Output the [X, Y] coordinate of the center of the cell containing the given text.  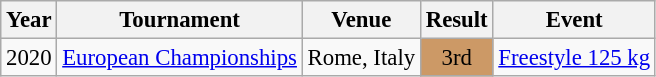
3rd [456, 58]
Event [574, 20]
European Championships [180, 58]
Result [456, 20]
Freestyle 125 kg [574, 58]
Venue [361, 20]
Tournament [180, 20]
2020 [29, 58]
Rome, Italy [361, 58]
Year [29, 20]
